Output the [X, Y] coordinate of the center of the cell containing the given text.  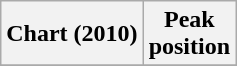
Peakposition [189, 34]
Chart (2010) [72, 34]
